Determine the (x, y) coordinate at the center of the cell enclosing the given text.  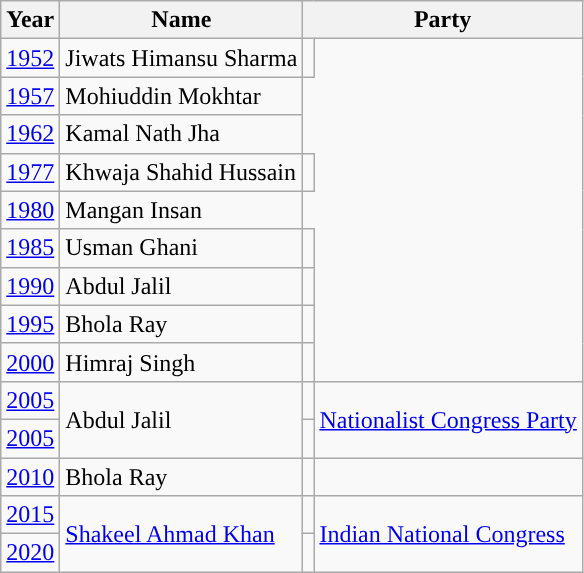
2010 (30, 477)
1980 (30, 210)
Himraj Singh (182, 362)
Nationalist Congress Party (448, 419)
Kamal Nath Jha (182, 134)
2020 (30, 553)
2000 (30, 362)
Name (182, 20)
Year (30, 20)
Shakeel Ahmad Khan (182, 534)
1952 (30, 58)
Mangan Insan (182, 210)
1985 (30, 248)
1977 (30, 172)
Khwaja Shahid Hussain (182, 172)
Jiwats Himansu Sharma (182, 58)
1957 (30, 96)
1962 (30, 134)
Usman Ghani (182, 248)
Mohiuddin Mokhtar (182, 96)
2015 (30, 515)
1990 (30, 286)
Indian National Congress (448, 534)
1995 (30, 324)
Party (442, 20)
